Locate the cell with the specified text and output its [X, Y] center coordinate. 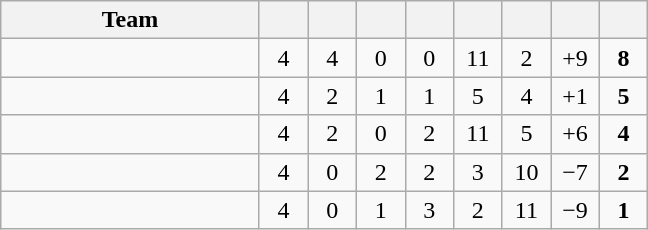
+9 [576, 58]
10 [526, 172]
+6 [576, 134]
Team [130, 20]
8 [624, 58]
+1 [576, 96]
−7 [576, 172]
−9 [576, 210]
